Capture the cell that displays the provided text and extract its [X, Y] central coordinate. 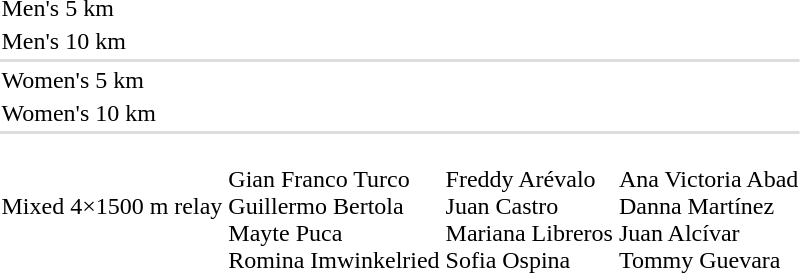
Women's 10 km [112, 113]
Men's 10 km [112, 41]
Women's 5 km [112, 80]
